Determine the (x, y) coordinate at the center of the cell enclosing the given text.  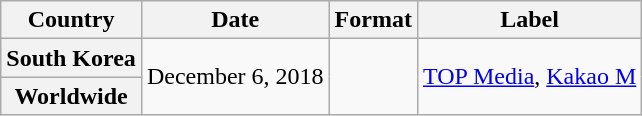
Country (72, 20)
TOP Media, Kakao M (529, 77)
Worldwide (72, 96)
South Korea (72, 58)
December 6, 2018 (235, 77)
Label (529, 20)
Format (373, 20)
Date (235, 20)
